Pinpoint the cell where the given text exists, returning its (x, y) midpoint coordinate. 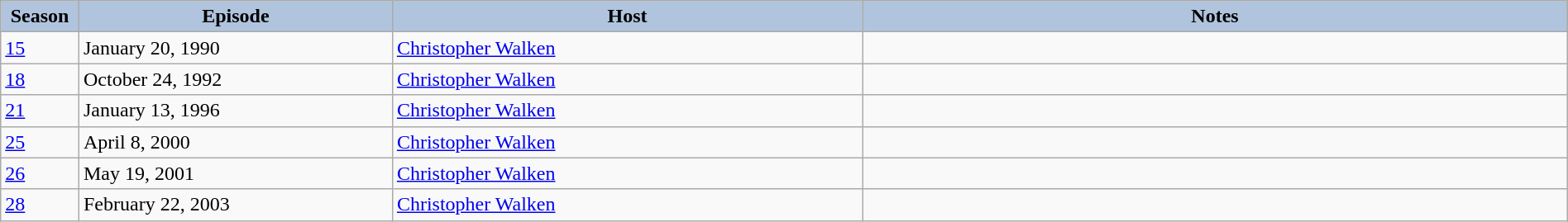
May 19, 2001 (235, 173)
Host (627, 17)
26 (40, 173)
January 13, 1996 (235, 111)
January 20, 1990 (235, 48)
Notes (1216, 17)
Episode (235, 17)
Season (40, 17)
28 (40, 205)
15 (40, 48)
February 22, 2003 (235, 205)
October 24, 1992 (235, 79)
21 (40, 111)
18 (40, 79)
25 (40, 142)
April 8, 2000 (235, 142)
